Capture the cell that displays the provided text and extract its [x, y] central coordinate. 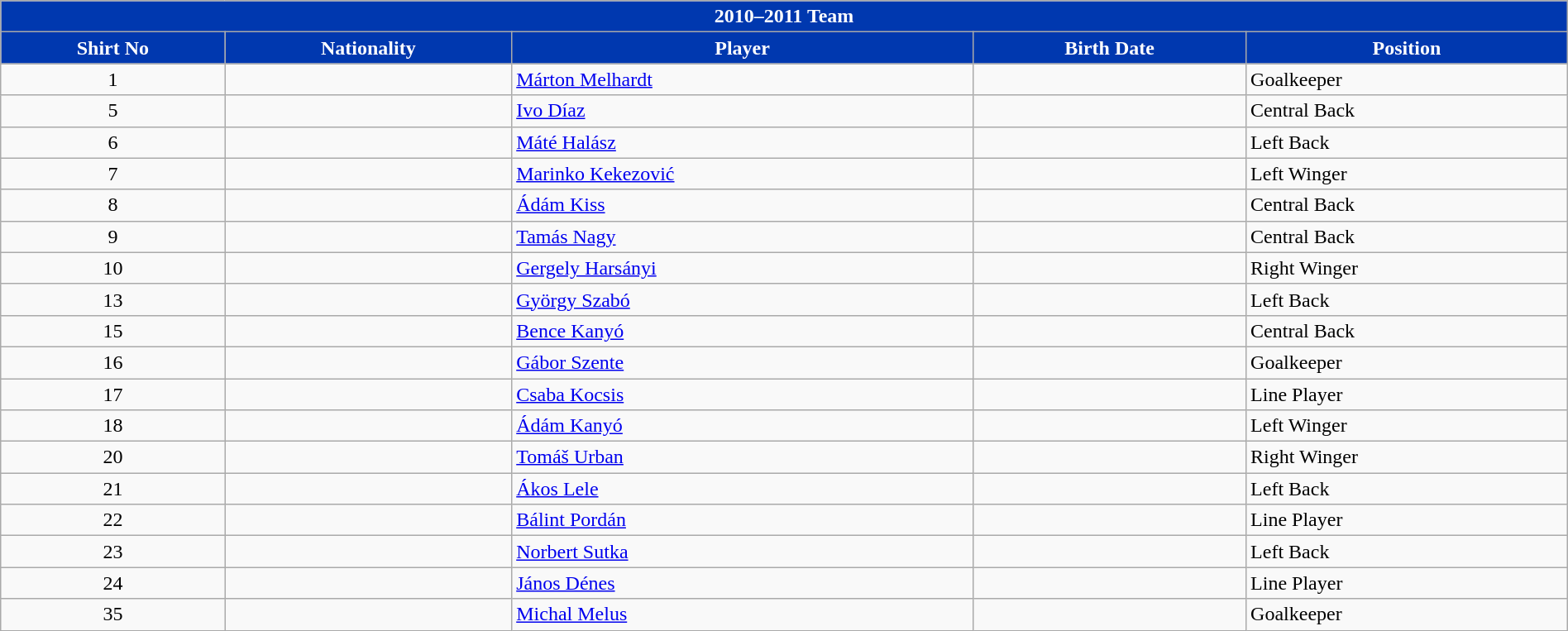
17 [112, 394]
Position [1408, 48]
Birth Date [1110, 48]
Michal Melus [743, 614]
Norbert Sutka [743, 552]
Ákos Lele [743, 489]
Ádám Kanyó [743, 426]
8 [112, 205]
Gábor Szente [743, 362]
Csaba Kocsis [743, 394]
22 [112, 520]
20 [112, 457]
Shirt No [112, 48]
6 [112, 142]
13 [112, 299]
21 [112, 489]
24 [112, 583]
2010–2011 Team [784, 17]
1 [112, 79]
Tomáš Urban [743, 457]
Tamás Nagy [743, 237]
Gergely Harsányi [743, 268]
15 [112, 331]
10 [112, 268]
Márton Melhardt [743, 79]
9 [112, 237]
7 [112, 174]
Bálint Pordán [743, 520]
16 [112, 362]
5 [112, 111]
Player [743, 48]
18 [112, 426]
Ivo Díaz [743, 111]
János Dénes [743, 583]
György Szabó [743, 299]
Ádám Kiss [743, 205]
Bence Kanyó [743, 331]
23 [112, 552]
Marinko Kekezović [743, 174]
Máté Halász [743, 142]
Nationality [369, 48]
35 [112, 614]
